Find where the given text appears and provide that cell's center as [x, y] coordinate. 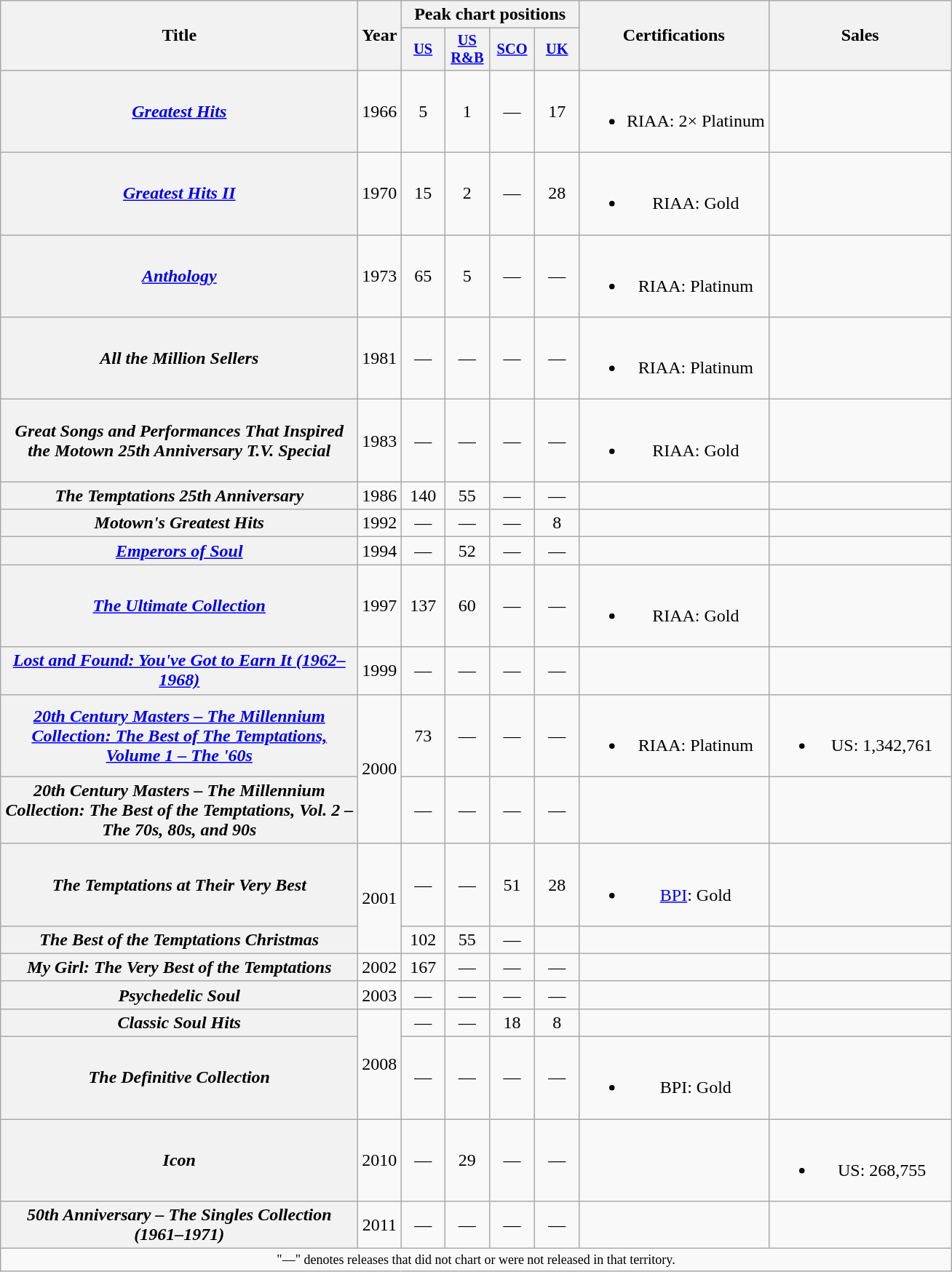
1997 [380, 605]
51 [512, 885]
1981 [380, 358]
1 [467, 111]
Classic Soul Hits [179, 1022]
SCO [512, 49]
2002 [380, 967]
USR&B [467, 49]
15 [424, 194]
Lost and Found: You've Got to Earn It (1962–1968) [179, 671]
Title [179, 36]
20th Century Masters – The Millennium Collection: The Best of The Temptations, Volume 1 – The '60s [179, 735]
Year [380, 36]
140 [424, 496]
65 [424, 277]
1966 [380, 111]
1994 [380, 551]
The Temptations at Their Very Best [179, 885]
Greatest Hits [179, 111]
2000 [380, 768]
The Definitive Collection [179, 1078]
Peak chart positions [491, 15]
2010 [380, 1160]
18 [512, 1022]
20th Century Masters – The Millennium Collection: The Best of the Temptations, Vol. 2 – The 70s, 80s, and 90s [179, 810]
2003 [380, 995]
167 [424, 967]
73 [424, 735]
US [424, 49]
The Ultimate Collection [179, 605]
50th Anniversary – The Singles Collection (1961–1971) [179, 1225]
Emperors of Soul [179, 551]
US: 1,342,761 [860, 735]
1983 [380, 441]
1973 [380, 277]
52 [467, 551]
2011 [380, 1225]
"—" denotes releases that did not chart or were not released in that territory. [476, 1260]
All the Million Sellers [179, 358]
Certifications [674, 36]
102 [424, 939]
2 [467, 194]
2008 [380, 1064]
The Temptations 25th Anniversary [179, 496]
1999 [380, 671]
1986 [380, 496]
Psychedelic Soul [179, 995]
Sales [860, 36]
The Best of the Temptations Christmas [179, 939]
Motown's Greatest Hits [179, 523]
UK [558, 49]
60 [467, 605]
29 [467, 1160]
17 [558, 111]
Greatest Hits II [179, 194]
1970 [380, 194]
Great Songs and Performances That Inspired the Motown 25th Anniversary T.V. Special [179, 441]
My Girl: The Very Best of the Temptations [179, 967]
137 [424, 605]
US: 268,755 [860, 1160]
Icon [179, 1160]
1992 [380, 523]
Anthology [179, 277]
2001 [380, 898]
RIAA: 2× Platinum [674, 111]
